Detect which cell encompasses the target text, then output its (x, y) center coordinate. 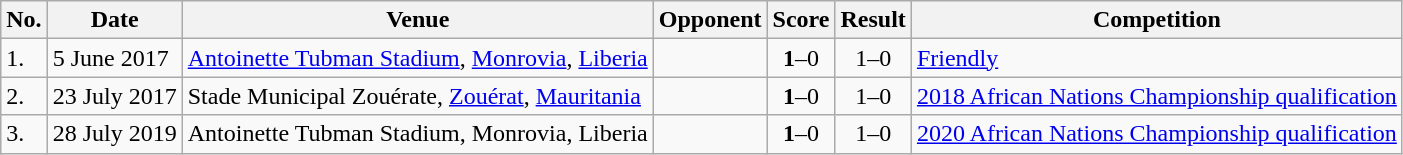
2. (24, 96)
Result (873, 20)
Score (801, 20)
Date (114, 20)
2020 African Nations Championship qualification (1156, 134)
28 July 2019 (114, 134)
3. (24, 134)
23 July 2017 (114, 96)
Stade Municipal Zouérate, Zouérat, Mauritania (418, 96)
Venue (418, 20)
Competition (1156, 20)
No. (24, 20)
5 June 2017 (114, 58)
2018 African Nations Championship qualification (1156, 96)
Opponent (710, 20)
1. (24, 58)
Friendly (1156, 58)
